Scan for the cell matching the given text and deliver its (X, Y) coordinate at center. 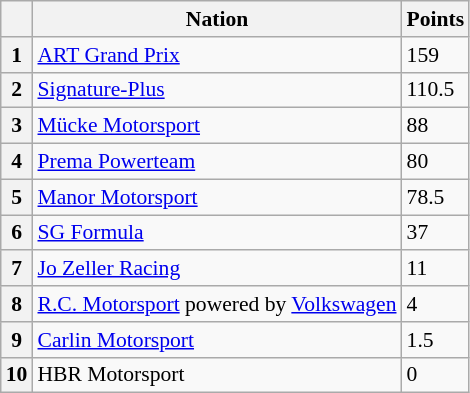
80 (436, 162)
7 (17, 269)
ART Grand Prix (216, 55)
Prema Powerteam (216, 162)
R.C. Motorsport powered by Volkswagen (216, 304)
SG Formula (216, 233)
9 (17, 340)
1 (17, 55)
88 (436, 126)
6 (17, 233)
78.5 (436, 197)
Mücke Motorsport (216, 126)
5 (17, 197)
8 (17, 304)
Nation (216, 19)
110.5 (436, 90)
HBR Motorsport (216, 375)
1.5 (436, 340)
0 (436, 375)
Manor Motorsport (216, 197)
3 (17, 126)
11 (436, 269)
10 (17, 375)
Carlin Motorsport (216, 340)
2 (17, 90)
37 (436, 233)
Jo Zeller Racing (216, 269)
Points (436, 19)
159 (436, 55)
Signature-Plus (216, 90)
